Locate the cell with the specified text and output its [X, Y] center coordinate. 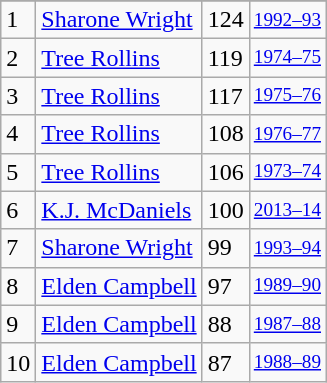
9 [18, 324]
1974–75 [287, 58]
1976–77 [287, 134]
1 [18, 20]
7 [18, 248]
5 [18, 172]
1975–76 [287, 96]
1993–94 [287, 248]
3 [18, 96]
99 [226, 248]
1992–93 [287, 20]
124 [226, 20]
117 [226, 96]
10 [18, 362]
1973–74 [287, 172]
1989–90 [287, 286]
97 [226, 286]
1987–88 [287, 324]
100 [226, 210]
2 [18, 58]
1988–89 [287, 362]
8 [18, 286]
4 [18, 134]
6 [18, 210]
106 [226, 172]
119 [226, 58]
K.J. McDaniels [119, 210]
108 [226, 134]
87 [226, 362]
88 [226, 324]
2013–14 [287, 210]
